Output the [x, y] coordinate of the center of the cell containing the given text.  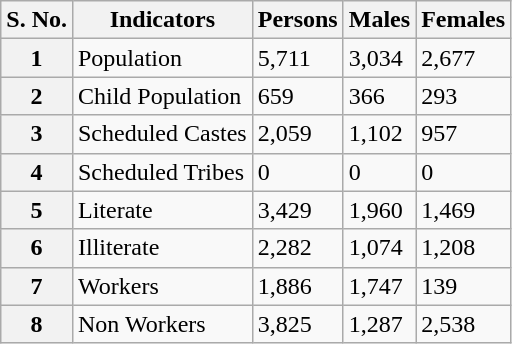
1,747 [379, 286]
6 [37, 248]
7 [37, 286]
2,282 [298, 248]
1,960 [379, 210]
8 [37, 324]
Females [464, 20]
139 [464, 286]
2 [37, 96]
S. No. [37, 20]
5 [37, 210]
659 [298, 96]
Indicators [162, 20]
Non Workers [162, 324]
Males [379, 20]
1,469 [464, 210]
3 [37, 134]
Population [162, 58]
Scheduled Tribes [162, 172]
2,538 [464, 324]
Persons [298, 20]
Workers [162, 286]
3,034 [379, 58]
1,208 [464, 248]
1,287 [379, 324]
1,074 [379, 248]
3,429 [298, 210]
2,059 [298, 134]
Child Population [162, 96]
Scheduled Castes [162, 134]
3,825 [298, 324]
957 [464, 134]
Illiterate [162, 248]
Literate [162, 210]
366 [379, 96]
2,677 [464, 58]
5,711 [298, 58]
1,886 [298, 286]
293 [464, 96]
4 [37, 172]
1 [37, 58]
1,102 [379, 134]
